Return the (X, Y) coordinate for the center point of the cell that contains the specified text.  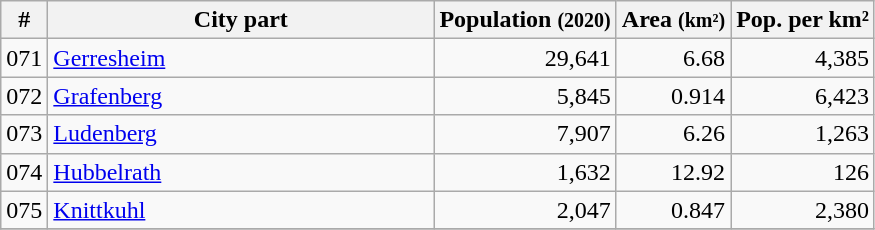
City part (241, 20)
072 (24, 96)
Ludenberg (241, 134)
2,047 (525, 210)
29,641 (525, 58)
0.914 (673, 96)
4,385 (803, 58)
# (24, 20)
6,423 (803, 96)
Hubbelrath (241, 172)
6.26 (673, 134)
126 (803, 172)
075 (24, 210)
Grafenberg (241, 96)
071 (24, 58)
12.92 (673, 172)
6.68 (673, 58)
0.847 (673, 210)
073 (24, 134)
1,632 (525, 172)
2,380 (803, 210)
Area (km²) (673, 20)
Pop. per km² (803, 20)
7,907 (525, 134)
Knittkuhl (241, 210)
5,845 (525, 96)
Gerresheim (241, 58)
1,263 (803, 134)
074 (24, 172)
Population (2020) (525, 20)
